Return [X, Y] of the center of cell containing provided text 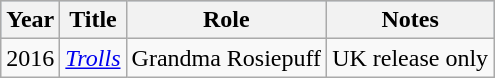
Title [93, 20]
Grandma Rosiepuff [226, 58]
UK release only [410, 58]
Role [226, 20]
Trolls [93, 58]
Notes [410, 20]
2016 [30, 58]
Year [30, 20]
